Return the [x, y] coordinate for the center point of the cell that contains the specified text.  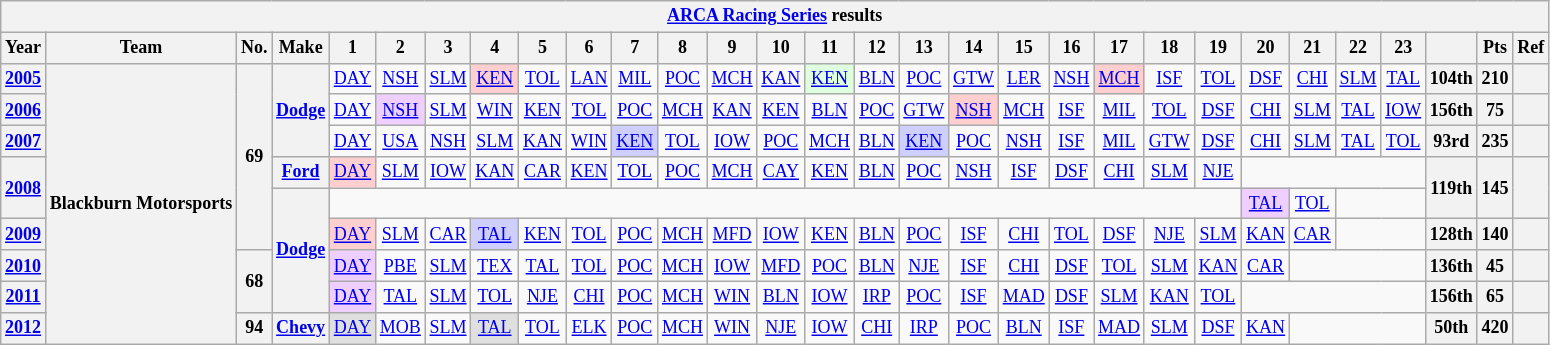
2007 [24, 140]
50th [1452, 328]
USA [400, 140]
Ref [1531, 48]
Blackburn Motorsports [140, 204]
CAY [781, 172]
11 [830, 48]
75 [1495, 110]
LAN [589, 78]
4 [495, 48]
Pts [1495, 48]
136th [1452, 266]
69 [254, 156]
Ford [301, 172]
140 [1495, 234]
21 [1312, 48]
420 [1495, 328]
2011 [24, 296]
ELK [589, 328]
No. [254, 48]
7 [635, 48]
45 [1495, 266]
9 [732, 48]
18 [1169, 48]
104th [1452, 78]
2 [400, 48]
68 [254, 281]
12 [876, 48]
Team [140, 48]
2012 [24, 328]
23 [1404, 48]
LER [1024, 78]
15 [1024, 48]
2010 [24, 266]
6 [589, 48]
MOB [400, 328]
2009 [24, 234]
94 [254, 328]
210 [1495, 78]
145 [1495, 188]
3 [448, 48]
2006 [24, 110]
1 [352, 48]
20 [1266, 48]
5 [543, 48]
TEX [495, 266]
Year [24, 48]
119th [1452, 188]
10 [781, 48]
PBE [400, 266]
65 [1495, 296]
Make [301, 48]
14 [974, 48]
128th [1452, 234]
93rd [1452, 140]
13 [924, 48]
2008 [24, 188]
Chevy [301, 328]
ARCA Racing Series results [775, 16]
2005 [24, 78]
16 [1072, 48]
22 [1358, 48]
19 [1218, 48]
235 [1495, 140]
8 [683, 48]
17 [1120, 48]
